Return the [x, y] coordinate for the center point of the cell that contains the specified text.  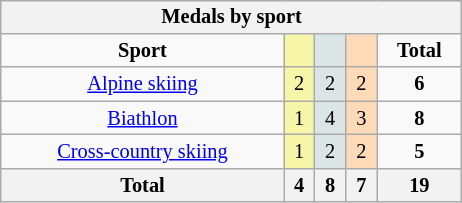
Biathlon [142, 118]
Cross-country skiing [142, 152]
5 [420, 152]
Alpine skiing [142, 84]
Sport [142, 51]
19 [420, 185]
Medals by sport [231, 17]
7 [362, 185]
3 [362, 118]
6 [420, 84]
